From the cell containing the given text, extract its center point as (x, y) coordinate. 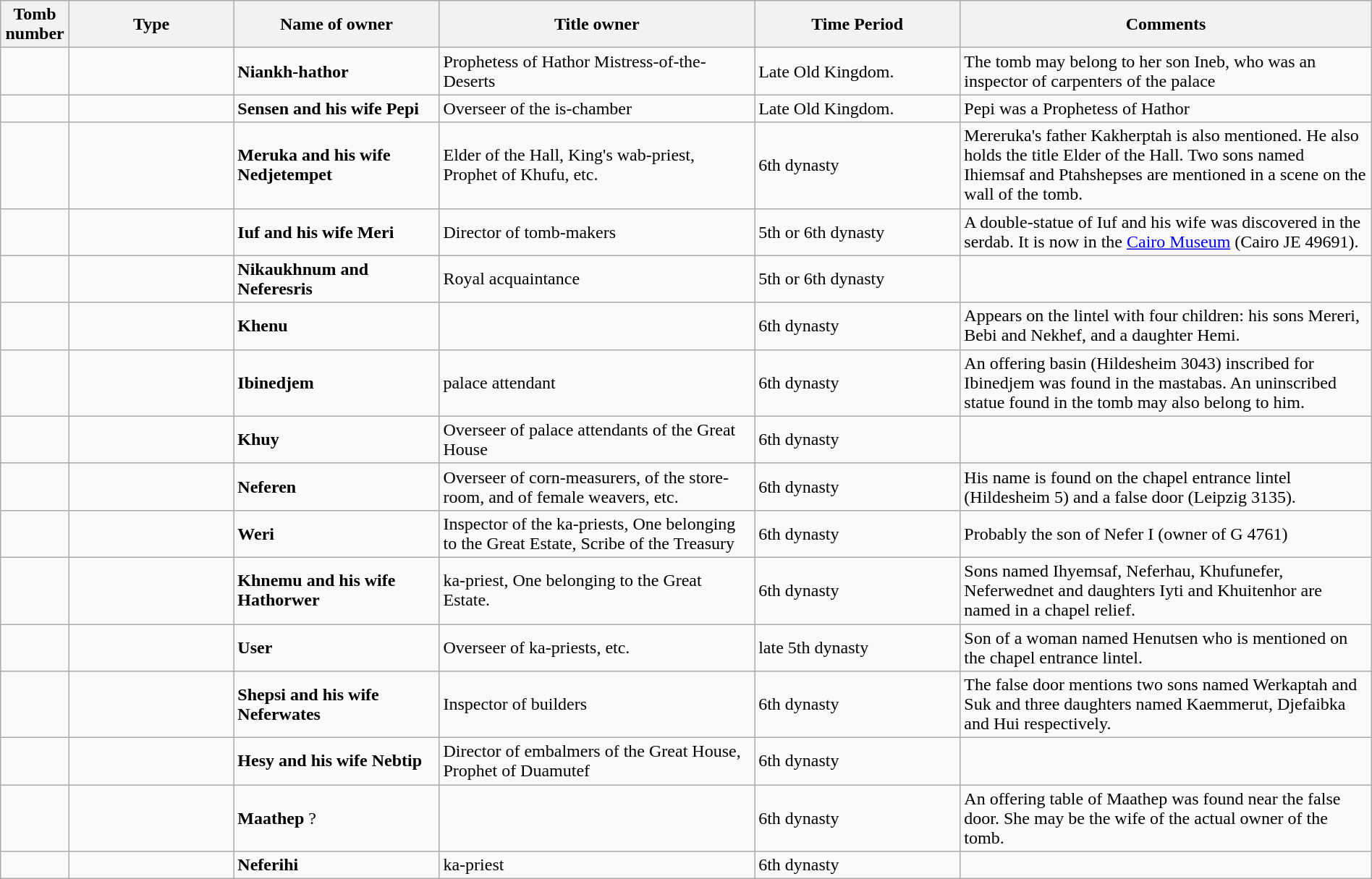
Overseer of the is-chamber (597, 109)
palace attendant (597, 383)
Maathep ? (336, 818)
Type (151, 25)
Overseer of ka-priests, etc. (597, 647)
Khuy (336, 440)
Meruka and his wife Nedjetempet (336, 165)
Prophetess of Hathor Mistress-of-the-Deserts (597, 71)
An offering table of Maathep was found near the false door. She may be the wife of the actual owner of the tomb. (1166, 818)
ka-priest, One belonging to the Great Estate. (597, 590)
A double-statue of Iuf and his wife was discovered in the serdab. It is now in the Cairo Museum (Cairo JE 49691). (1166, 232)
Time Period (857, 25)
Pepi was a Prophetess of Hathor (1166, 109)
Shepsi and his wife Neferwates (336, 705)
Khenu (336, 326)
Neferihi (336, 865)
Tomb number (35, 25)
Nikaukhnum and Neferesris (336, 279)
Overseer of palace attendants of the Great House (597, 440)
Hesy and his wife Nebtip (336, 761)
Elder of the Hall, King's wab-priest, Prophet of Khufu, etc. (597, 165)
late 5th dynasty (857, 647)
His name is found on the chapel entrance lintel (Hildesheim 5) and a false door (Leipzig 3135). (1166, 486)
Royal acquaintance (597, 279)
Overseer of corn-measurers, of the store-room, and of female weavers, etc. (597, 486)
Comments (1166, 25)
ka-priest (597, 865)
Director of tomb-makers (597, 232)
Khnemu and his wife Hathorwer (336, 590)
User (336, 647)
Sensen and his wife Pepi (336, 109)
The false door mentions two sons named Werkaptah and Suk and three daughters named Kaemmerut, Djefaibka and Hui respectively. (1166, 705)
The tomb may belong to her son Ineb, who was an inspector of carpenters of the palace (1166, 71)
Inspector of the ka-priests, One belonging to the Great Estate, Scribe of the Treasury (597, 534)
Weri (336, 534)
Neferen (336, 486)
Probably the son of Nefer I (owner of G 4761) (1166, 534)
Sons named Ihyemsaf, Neferhau, Khufunefer, Neferwednet and daughters Iyti and Khuitenhor are named in a chapel relief. (1166, 590)
Appears on the lintel with four children: his sons Mereri, Bebi and Nekhef, and a daughter Hemi. (1166, 326)
Niankh-hathor (336, 71)
Son of a woman named Henutsen who is mentioned on the chapel entrance lintel. (1166, 647)
Inspector of builders (597, 705)
Director of embalmers of the Great House, Prophet of Duamutef (597, 761)
Title owner (597, 25)
Name of owner (336, 25)
Iuf and his wife Meri (336, 232)
Ibinedjem (336, 383)
